From the cell containing the given text, extract its center point as [X, Y] coordinate. 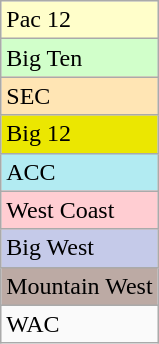
Pac 12 [80, 20]
SEC [80, 96]
ACC [80, 172]
WAC [80, 324]
Big 12 [80, 134]
West Coast [80, 210]
Mountain West [80, 286]
Big Ten [80, 58]
Big West [80, 248]
